Pinpoint the cell where the given text exists, returning its [X, Y] midpoint coordinate. 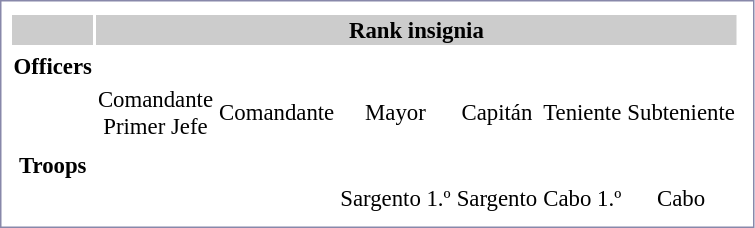
Cabo [682, 198]
Officers [52, 66]
Comandante [277, 112]
Sargento 1.º [396, 198]
Subteniente [682, 112]
Rank insignia [416, 30]
Sargento [497, 198]
Teniente [582, 112]
Troops [52, 165]
Comandante Primer Jefe [155, 112]
Capitán [497, 112]
Mayor [396, 112]
Cabo 1.º [582, 198]
